Capture the cell that displays the provided text and extract its [X, Y] central coordinate. 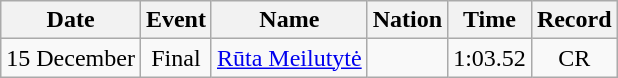
Event [176, 20]
CR [574, 58]
Time [490, 20]
Final [176, 58]
Record [574, 20]
Nation [407, 20]
15 December [71, 58]
Name [289, 20]
1:03.52 [490, 58]
Date [71, 20]
Rūta Meilutytė [289, 58]
